Identify which cell holds the provided text, then report its [X, Y] central coordinate. 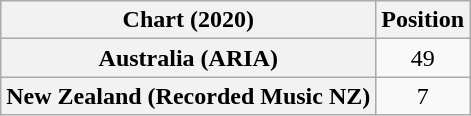
7 [423, 96]
49 [423, 58]
New Zealand (Recorded Music NZ) [188, 96]
Australia (ARIA) [188, 58]
Chart (2020) [188, 20]
Position [423, 20]
